Pinpoint the cell where the given text exists, returning its (X, Y) midpoint coordinate. 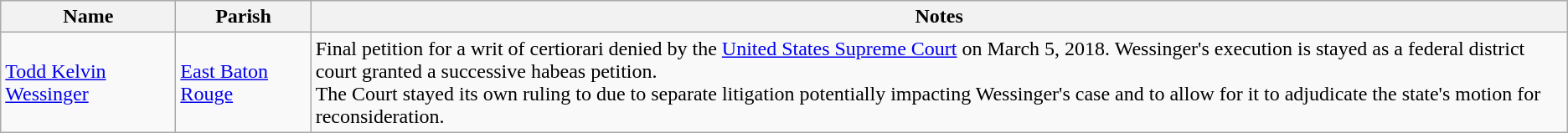
Todd Kelvin Wessinger (89, 82)
Name (89, 17)
Parish (243, 17)
Notes (939, 17)
East Baton Rouge (243, 82)
